Provide the (X, Y) coordinate of the cell's center where the given text is located.  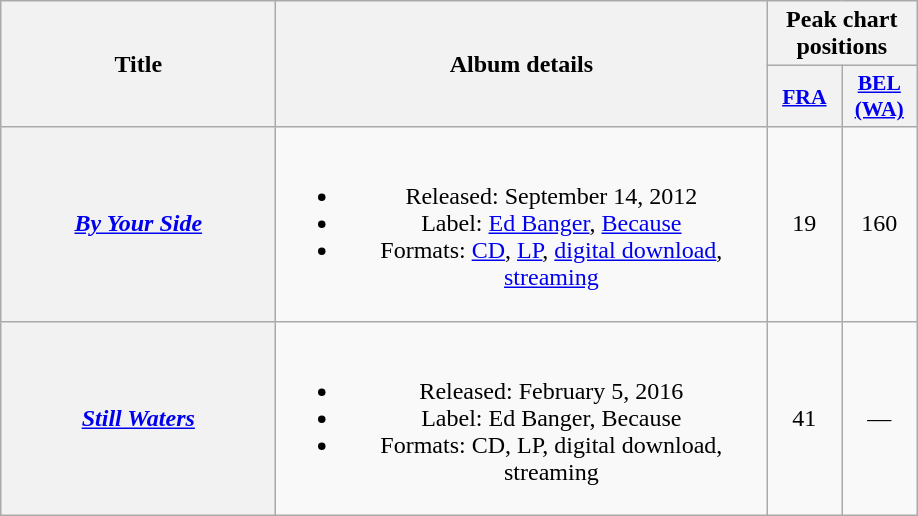
Album details (522, 64)
160 (880, 224)
Still Waters (138, 418)
41 (804, 418)
Released: September 14, 2012Label: Ed Banger, BecauseFormats: CD, LP, digital download, streaming (522, 224)
FRA (804, 96)
— (880, 418)
Released: February 5, 2016Label: Ed Banger, BecauseFormats: CD, LP, digital download, streaming (522, 418)
Peak chart positions (842, 34)
By Your Side (138, 224)
19 (804, 224)
BEL(WA) (880, 96)
Title (138, 64)
